Determine the [x, y] coordinate at the center of the cell enclosing the given text.  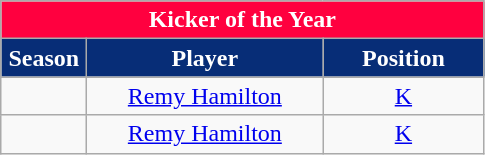
Position [404, 58]
Player [205, 58]
Kicker of the Year [242, 20]
Season [44, 58]
